Detect which cell encompasses the target text, then output its (x, y) center coordinate. 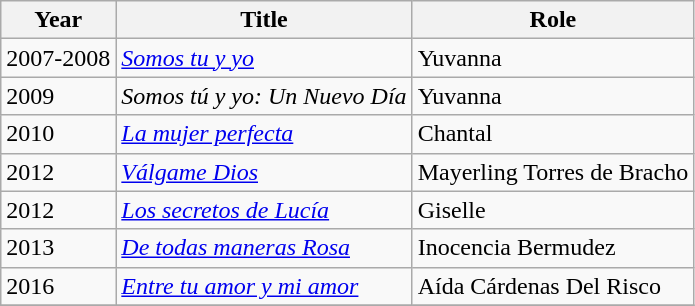
Los secretos de Lucía (264, 210)
Chantal (553, 134)
La mujer perfecta (264, 134)
2016 (58, 286)
Somos tu y yo (264, 58)
Mayerling Torres de Bracho (553, 172)
2007-2008 (58, 58)
Válgame Dios (264, 172)
Somos tú y yo: Un Nuevo Día (264, 96)
Year (58, 20)
Aída Cárdenas Del Risco (553, 286)
2010 (58, 134)
Role (553, 20)
Inocencia Bermudez (553, 248)
De todas maneras Rosa (264, 248)
2009 (58, 96)
Entre tu amor y mi amor (264, 286)
2013 (58, 248)
Title (264, 20)
Giselle (553, 210)
